Identify which cell holds the provided text, then report its [X, Y] central coordinate. 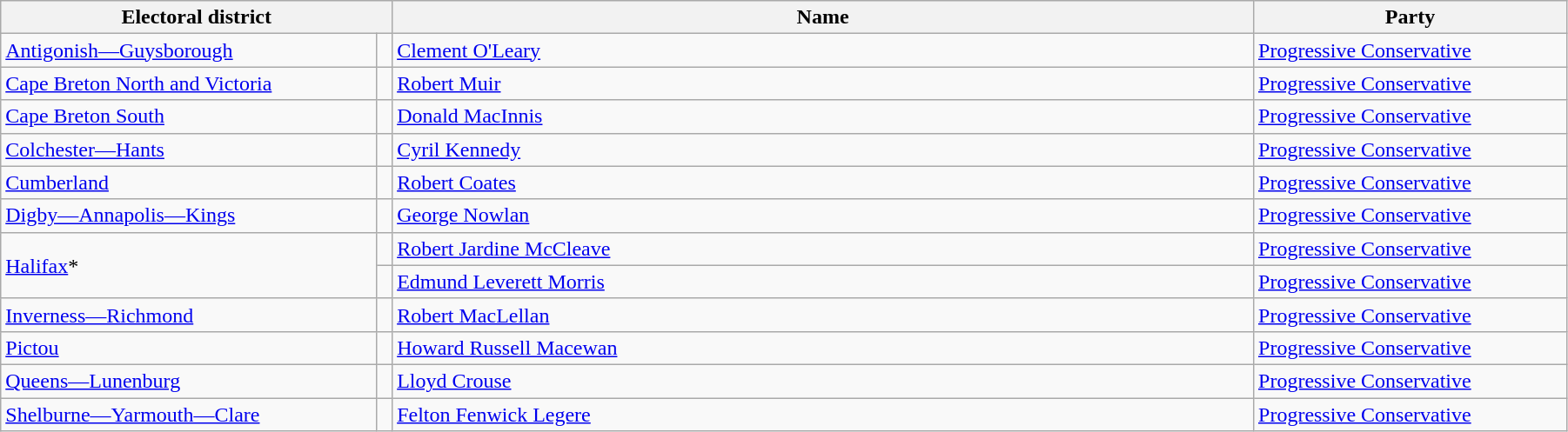
Cape Breton North and Victoria [189, 83]
Party [1411, 17]
Clement O'Leary [823, 50]
Halifax* [189, 265]
Cumberland [189, 183]
Digby—Annapolis—Kings [189, 216]
Inverness—Richmond [189, 315]
Shelburne—Yarmouth—Clare [189, 415]
George Nowlan [823, 216]
Cape Breton South [189, 116]
Antigonish—Guysborough [189, 50]
Name [823, 17]
Robert Jardine McCleave [823, 249]
Robert MacLellan [823, 315]
Pictou [189, 348]
Electoral district [197, 17]
Queens—Lunenburg [189, 381]
Cyril Kennedy [823, 150]
Donald MacInnis [823, 116]
Robert Muir [823, 83]
Colchester—Hants [189, 150]
Robert Coates [823, 183]
Edmund Leverett Morris [823, 282]
Felton Fenwick Legere [823, 415]
Howard Russell Macewan [823, 348]
Lloyd Crouse [823, 381]
